Pinpoint the cell where the given text exists, returning its [x, y] midpoint coordinate. 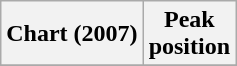
Peakposition [189, 34]
Chart (2007) [72, 34]
